Return [x, y] of the center of cell containing provided text 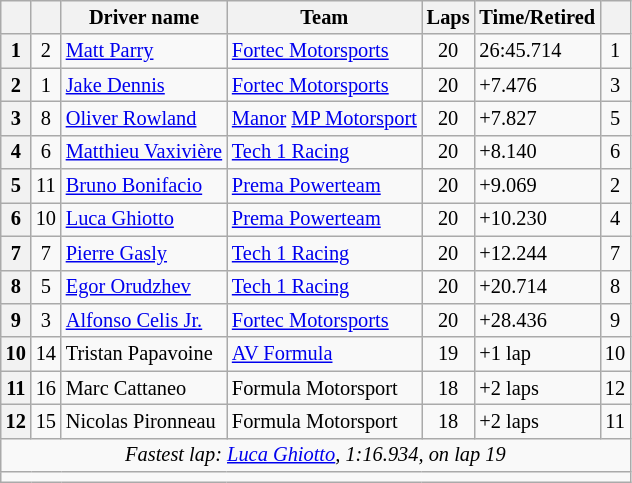
+7.827 [537, 118]
Driver name [144, 17]
Luca Ghiotto [144, 219]
Egor Orudzhev [144, 287]
Pierre Gasly [144, 253]
15 [46, 421]
Team [324, 17]
AV Formula [324, 354]
+28.436 [537, 320]
Laps [448, 17]
Time/Retired [537, 17]
+9.069 [537, 186]
Bruno Bonifacio [144, 186]
Manor MP Motorsport [324, 118]
Matt Parry [144, 51]
+8.140 [537, 152]
14 [46, 354]
Tristan Papavoine [144, 354]
Jake Dennis [144, 85]
Oliver Rowland [144, 118]
Alfonso Celis Jr. [144, 320]
16 [46, 388]
Nicolas Pironneau [144, 421]
Fastest lap: Luca Ghiotto, 1:16.934, on lap 19 [316, 455]
+20.714 [537, 287]
Marc Cattaneo [144, 388]
+10.230 [537, 219]
+7.476 [537, 85]
26:45.714 [537, 51]
+12.244 [537, 253]
19 [448, 354]
+1 lap [537, 354]
Matthieu Vaxivière [144, 152]
